Identify which cell holds the provided text, then report its (X, Y) central coordinate. 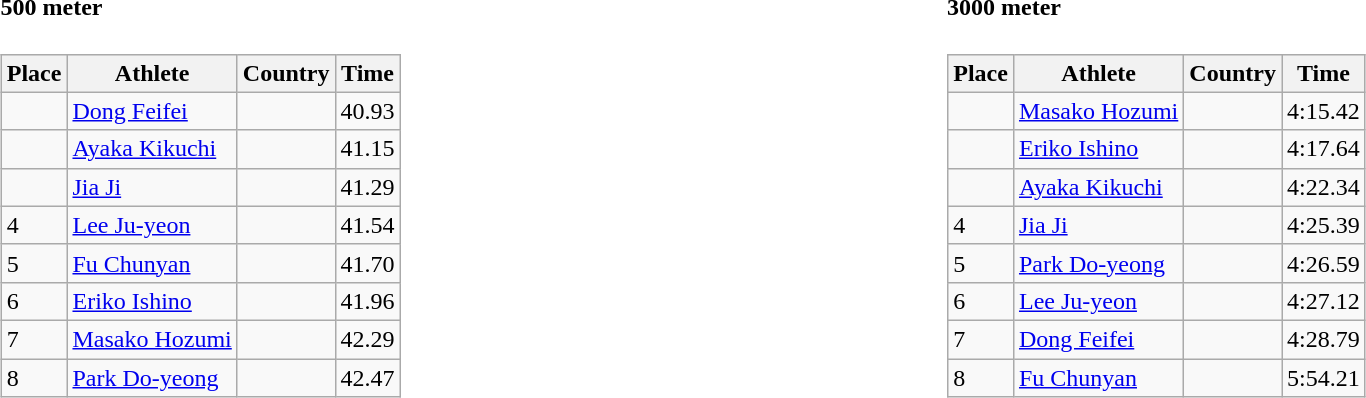
4:15.42 (1324, 111)
4:26.59 (1324, 263)
42.47 (368, 378)
41.70 (368, 263)
4:28.79 (1324, 339)
41.29 (368, 187)
41.96 (368, 301)
4:22.34 (1324, 187)
40.93 (368, 111)
4:17.64 (1324, 149)
41.15 (368, 149)
42.29 (368, 339)
41.54 (368, 225)
5:54.21 (1324, 378)
4:25.39 (1324, 225)
4:27.12 (1324, 301)
